Scan for the cell matching the given text and deliver its [X, Y] coordinate at center. 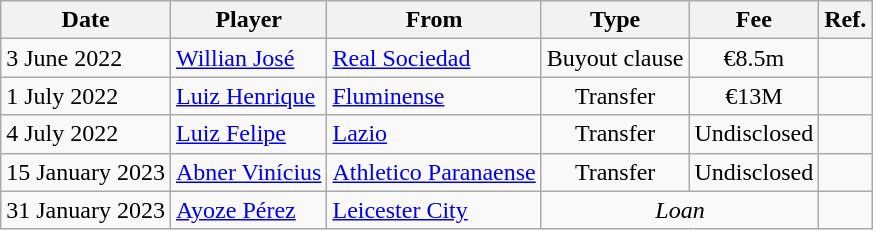
Ref. [846, 20]
Lazio [434, 134]
Buyout clause [615, 58]
3 June 2022 [86, 58]
Luiz Felipe [248, 134]
Abner Vinícius [248, 172]
31 January 2023 [86, 210]
€13M [754, 96]
Loan [680, 210]
Type [615, 20]
15 January 2023 [86, 172]
Fluminense [434, 96]
Ayoze Pérez [248, 210]
Date [86, 20]
Athletico Paranaense [434, 172]
4 July 2022 [86, 134]
€8.5m [754, 58]
Willian José [248, 58]
Luiz Henrique [248, 96]
1 July 2022 [86, 96]
Player [248, 20]
Real Sociedad [434, 58]
From [434, 20]
Fee [754, 20]
Leicester City [434, 210]
